Return (x, y) of the center of cell containing provided text 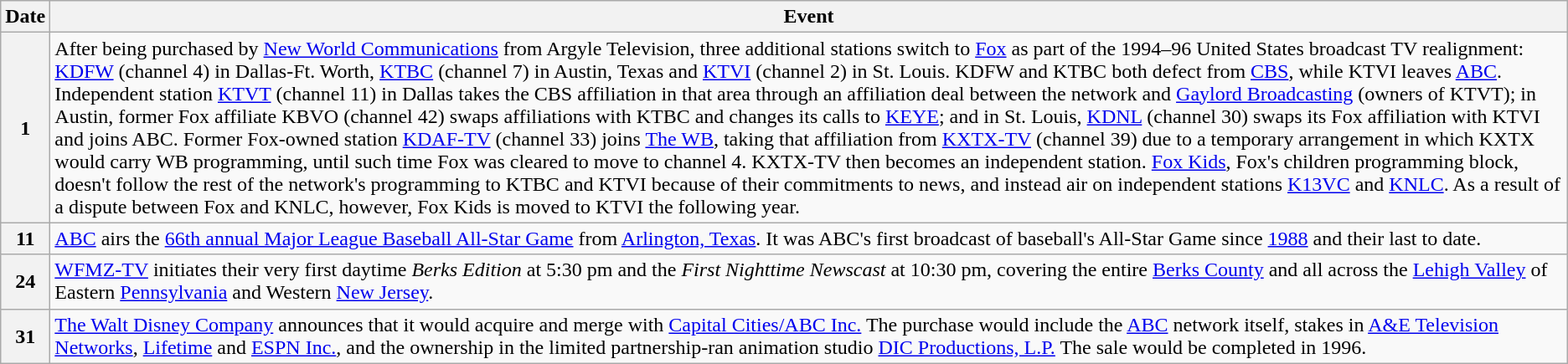
1 (25, 127)
11 (25, 238)
Date (25, 17)
31 (25, 336)
24 (25, 281)
Event (809, 17)
